For the text-containing cell, return its midpoint in (x, y) coordinate format. 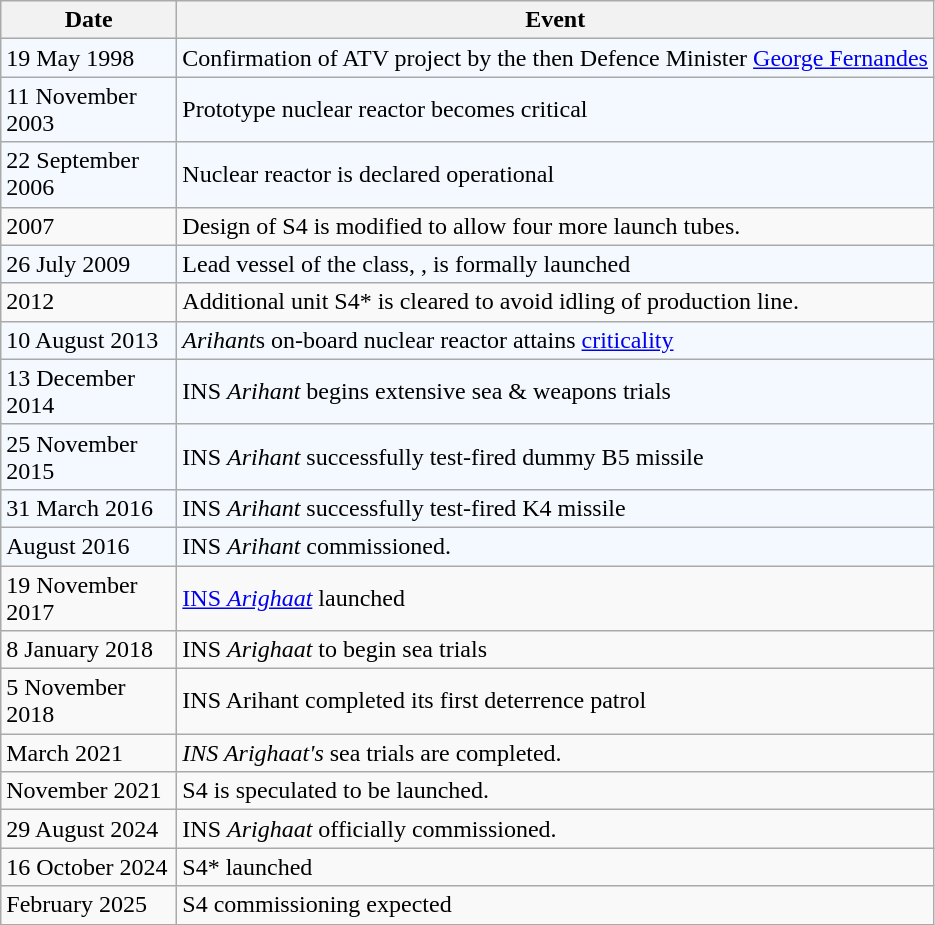
INS Arighaat launched (556, 598)
Lead vessel of the class, , is formally launched (556, 264)
2007 (89, 226)
INS Arighaat to begin sea trials (556, 650)
Design of S4 is modified to allow four more launch tubes. (556, 226)
10 August 2013 (89, 340)
S4 is speculated to be launched. (556, 791)
Date (89, 20)
INS Arihant successfully test-fired K4 missile (556, 508)
Confirmation of ATV project by the then Defence Minister George Fernandes (556, 58)
Additional unit S4* is cleared to avoid idling of production line. (556, 302)
INS Arihant completed its first deterrence patrol (556, 702)
INS Arihant commissioned. (556, 546)
INS Arighaat's sea trials are completed. (556, 753)
29 August 2024 (89, 829)
5 November 2018 (89, 702)
INS Arighaat officially commissioned. (556, 829)
19 November 2017 (89, 598)
13 December 2014 (89, 392)
March 2021 (89, 753)
August 2016 (89, 546)
11 November 2003 (89, 110)
February 2025 (89, 905)
26 July 2009 (89, 264)
8 January 2018 (89, 650)
Prototype nuclear reactor becomes critical (556, 110)
S4 commissioning expected (556, 905)
INS Arihant successfully test-fired dummy B5 missile (556, 456)
Event (556, 20)
25 November 2015 (89, 456)
19 May 1998 (89, 58)
INS Arihant begins extensive sea & weapons trials (556, 392)
Nuclear reactor is declared operational (556, 174)
16 October 2024 (89, 867)
31 March 2016 (89, 508)
S4* launched (556, 867)
22 September 2006 (89, 174)
Arihants on-board nuclear reactor attains criticality (556, 340)
November 2021 (89, 791)
2012 (89, 302)
